Return the (X, Y) coordinate for the center point of the cell that contains the specified text.  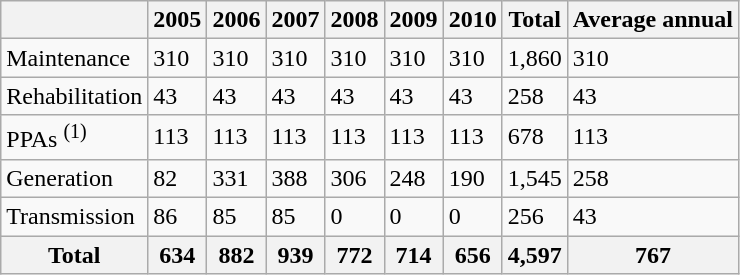
767 (652, 255)
2009 (414, 20)
634 (178, 255)
86 (178, 217)
1,860 (534, 58)
656 (472, 255)
Average annual (652, 20)
714 (414, 255)
331 (236, 178)
82 (178, 178)
2006 (236, 20)
2010 (472, 20)
Maintenance (74, 58)
Transmission (74, 217)
306 (354, 178)
4,597 (534, 255)
388 (296, 178)
1,545 (534, 178)
882 (236, 255)
Rehabilitation (74, 96)
190 (472, 178)
772 (354, 255)
248 (414, 178)
2007 (296, 20)
256 (534, 217)
678 (534, 138)
2005 (178, 20)
939 (296, 255)
2008 (354, 20)
PPAs (1) (74, 138)
Generation (74, 178)
